From the cell containing the given text, extract its center point as [x, y] coordinate. 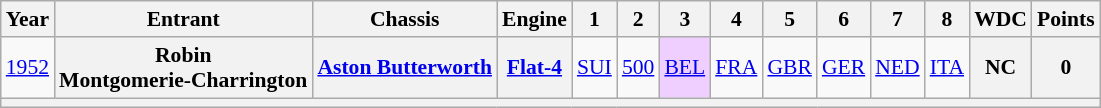
4 [736, 19]
2 [638, 19]
6 [844, 19]
RobinMontgomerie-Charrington [183, 68]
Engine [534, 19]
Aston Butterworth [404, 68]
Entrant [183, 19]
3 [684, 19]
WDC [1000, 19]
Flat-4 [534, 68]
SUI [594, 68]
ITA [947, 68]
NED [897, 68]
FRA [736, 68]
1952 [28, 68]
7 [897, 19]
BEL [684, 68]
5 [790, 19]
Points [1066, 19]
GER [844, 68]
0 [1066, 68]
500 [638, 68]
Chassis [404, 19]
NC [1000, 68]
8 [947, 19]
GBR [790, 68]
Year [28, 19]
1 [594, 19]
